Detect which cell encompasses the target text, then output its [X, Y] center coordinate. 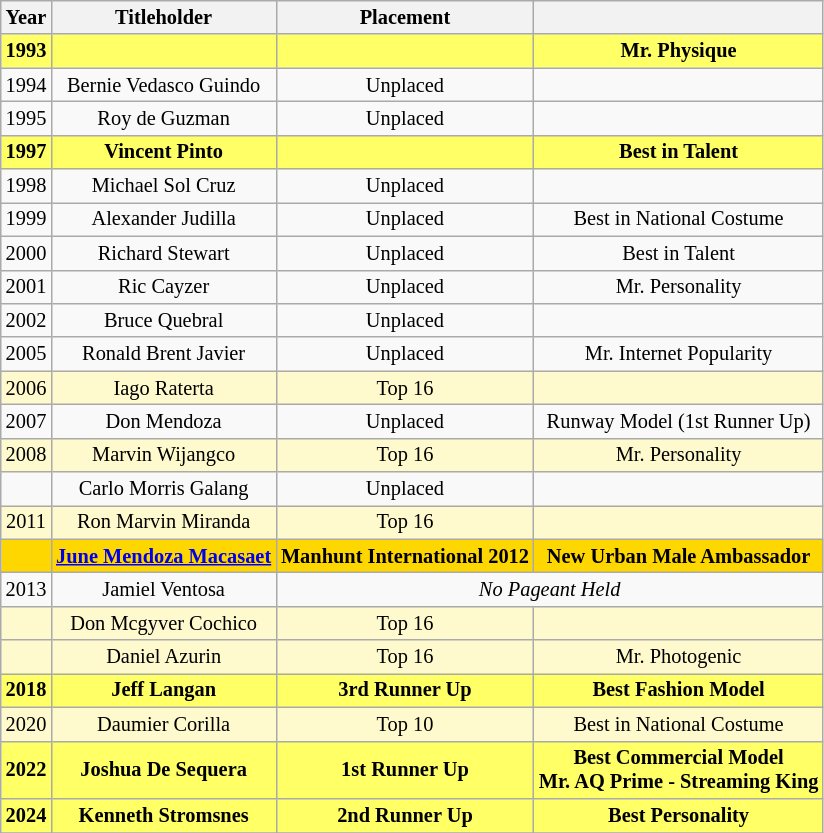
Year [26, 17]
Daumier Corilla [164, 724]
3rd Runner Up [405, 690]
Runway Model (1st Runner Up) [678, 421]
Michael Sol Cruz [164, 186]
Mr. Photogenic [678, 657]
Vincent Pinto [164, 152]
Top 10 [405, 724]
Daniel Azurin [164, 657]
Placement [405, 17]
Jamiel Ventosa [164, 589]
Joshua De Sequera [164, 770]
1994 [26, 85]
1999 [26, 219]
2008 [26, 455]
2002 [26, 320]
2020 [26, 724]
No Pageant Held [550, 589]
Mr. Physique [678, 51]
Don Mcgyver Cochico [164, 623]
1995 [26, 118]
Manhunt International 2012 [405, 556]
Kenneth Stromsnes [164, 815]
2011 [26, 522]
Roy de Guzman [164, 118]
Alexander Judilla [164, 219]
Ronald Brent Javier [164, 354]
1993 [26, 51]
2013 [26, 589]
2024 [26, 815]
Carlo Morris Galang [164, 489]
1st Runner Up [405, 770]
Best Commercial ModelMr. AQ Prime - Streaming King [678, 770]
Titleholder [164, 17]
Ric Cayzer [164, 287]
2007 [26, 421]
2000 [26, 253]
2nd Runner Up [405, 815]
2001 [26, 287]
Marvin Wijangco [164, 455]
Jeff Langan [164, 690]
Best Personality [678, 815]
2018 [26, 690]
Bruce Quebral [164, 320]
Mr. Internet Popularity [678, 354]
Don Mendoza [164, 421]
June Mendoza Macasaet [164, 556]
Richard Stewart [164, 253]
1997 [26, 152]
2006 [26, 388]
Best Fashion Model [678, 690]
2022 [26, 770]
Bernie Vedasco Guindo [164, 85]
2005 [26, 354]
Iago Raterta [164, 388]
1998 [26, 186]
New Urban Male Ambassador [678, 556]
Ron Marvin Miranda [164, 522]
